Capture the cell that displays the provided text and extract its (x, y) central coordinate. 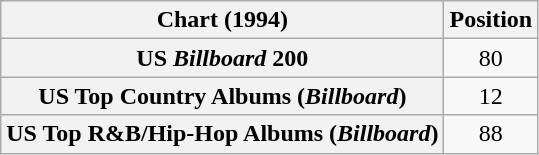
US Top R&B/Hip-Hop Albums (Billboard) (222, 134)
88 (491, 134)
US Top Country Albums (Billboard) (222, 96)
Position (491, 20)
US Billboard 200 (222, 58)
80 (491, 58)
Chart (1994) (222, 20)
12 (491, 96)
